From the cell containing the given text, extract its center point as [X, Y] coordinate. 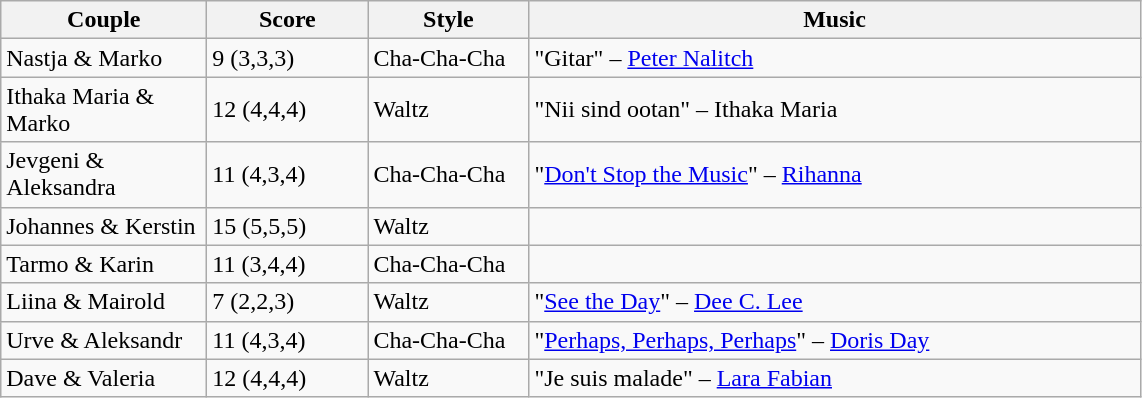
Score [288, 20]
"Gitar" – Peter Nalitch [834, 58]
"Je suis malade" – Lara Fabian [834, 378]
15 (5,5,5) [288, 226]
Liina & Mairold [104, 302]
Jevgeni & Aleksandra [104, 174]
Tarmo & Karin [104, 264]
Music [834, 20]
11 (3,4,4) [288, 264]
Dave & Valeria [104, 378]
Ithaka Maria & Marko [104, 110]
Nastja & Marko [104, 58]
Johannes & Kerstin [104, 226]
Style [448, 20]
7 (2,2,3) [288, 302]
Couple [104, 20]
Urve & Aleksandr [104, 340]
"Perhaps, Perhaps, Perhaps" – Doris Day [834, 340]
9 (3,3,3) [288, 58]
"Nii sind ootan" – Ithaka Maria [834, 110]
"Don't Stop the Music" – Rihanna [834, 174]
"See the Day" – Dee C. Lee [834, 302]
